Identify which cell holds the provided text, then report its (X, Y) central coordinate. 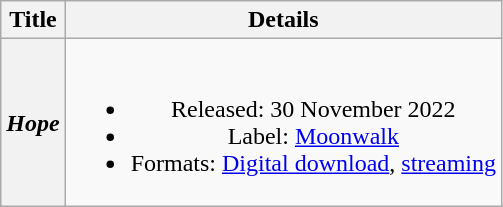
Released: 30 November 2022Label: MoonwalkFormats: Digital download, streaming (283, 122)
Details (283, 20)
Title (33, 20)
Hope (33, 122)
